Output the [x, y] coordinate of the center of the cell containing the given text.  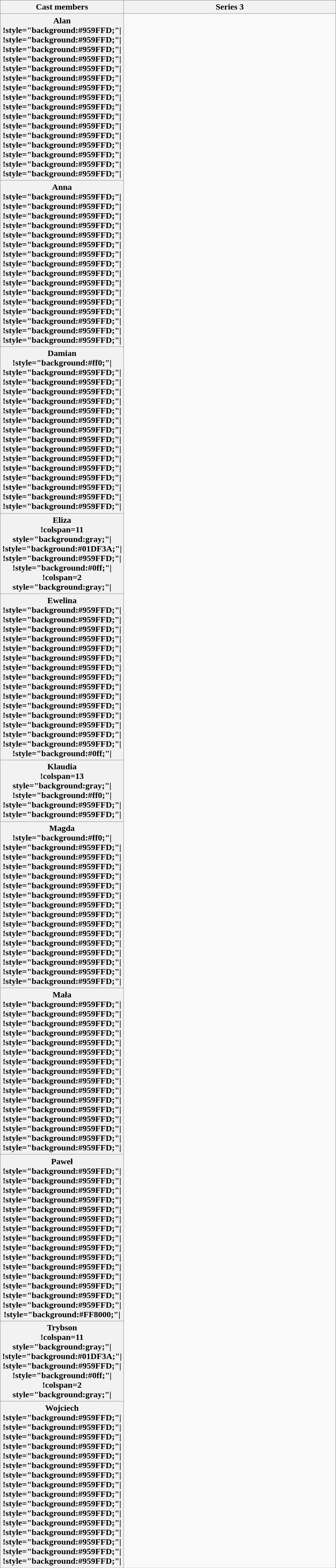
Klaudia!colspan=13 style="background:gray;"| !style="background:#ff0;"| !style="background:#959FFD;"| !style="background:#959FFD;"| [62, 791]
Series 3 [230, 7]
Cast members [62, 7]
